Scan for the cell matching the given text and deliver its [x, y] coordinate at center. 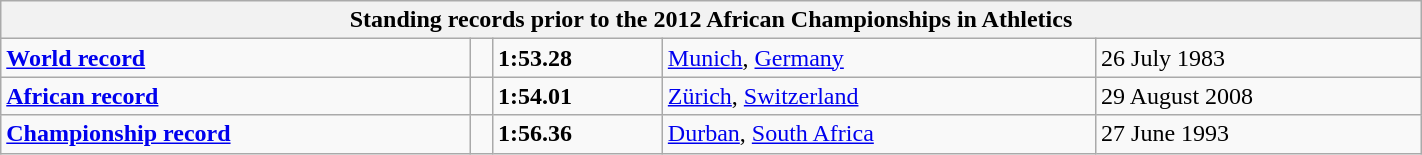
1:54.01 [578, 96]
27 June 1993 [1259, 134]
1:53.28 [578, 58]
Championship record [236, 134]
Durban, South Africa [878, 134]
World record [236, 58]
Munich, Germany [878, 58]
African record [236, 96]
29 August 2008 [1259, 96]
Standing records prior to the 2012 African Championships in Athletics [711, 20]
1:56.36 [578, 134]
26 July 1983 [1259, 58]
Zürich, Switzerland [878, 96]
